Provide the [x, y] coordinate of the cell's center where the given text is located.  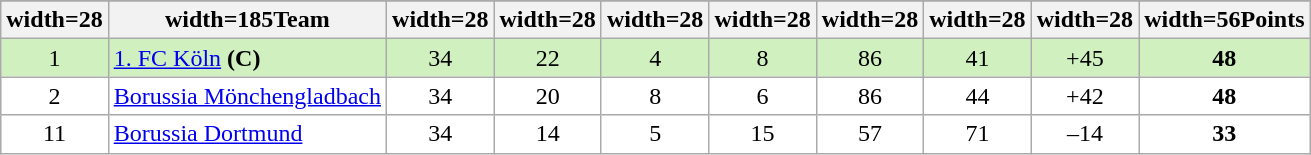
4 [654, 58]
15 [762, 134]
71 [978, 134]
14 [548, 134]
20 [548, 96]
+42 [1084, 96]
11 [54, 134]
width=56Points [1224, 20]
33 [1224, 134]
1. FC Köln (C) [247, 58]
6 [762, 96]
+45 [1084, 58]
41 [978, 58]
–14 [1084, 134]
1 [54, 58]
22 [548, 58]
5 [654, 134]
2 [54, 96]
44 [978, 96]
Borussia Mönchengladbach [247, 96]
width=185Team [247, 20]
Borussia Dortmund [247, 134]
57 [870, 134]
